Pinpoint the cell where the given text exists, returning its [x, y] midpoint coordinate. 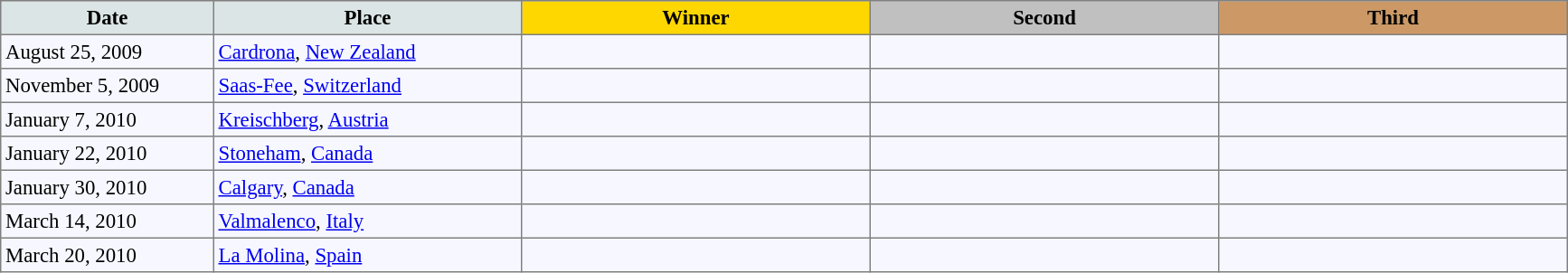
March 20, 2010 [108, 255]
Cardrona, New Zealand [367, 52]
November 5, 2009 [108, 86]
Stoneham, Canada [367, 154]
Calgary, Canada [367, 187]
Third [1393, 18]
Valmalenco, Italy [367, 221]
Kreischberg, Austria [367, 119]
Place [367, 18]
Date [108, 18]
January 30, 2010 [108, 187]
Winner [696, 18]
January 22, 2010 [108, 154]
January 7, 2010 [108, 119]
Saas-Fee, Switzerland [367, 86]
March 14, 2010 [108, 221]
Second [1044, 18]
La Molina, Spain [367, 255]
August 25, 2009 [108, 52]
